Return the [x, y] coordinate for the center point of the cell that contains the specified text.  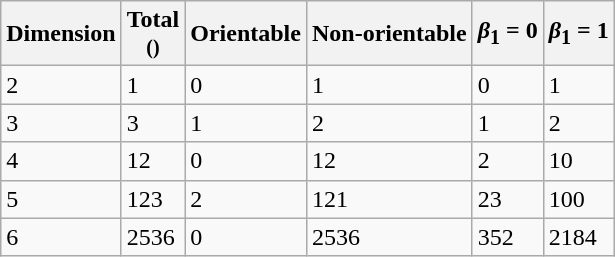
2184 [578, 237]
4 [61, 161]
5 [61, 199]
100 [578, 199]
121 [389, 199]
Total() [153, 34]
β1 = 1 [578, 34]
β1 = 0 [508, 34]
6 [61, 237]
Non-orientable [389, 34]
23 [508, 199]
352 [508, 237]
123 [153, 199]
10 [578, 161]
Orientable [246, 34]
Dimension [61, 34]
